Return the [x, y] coordinate for the center point of the cell that contains the specified text.  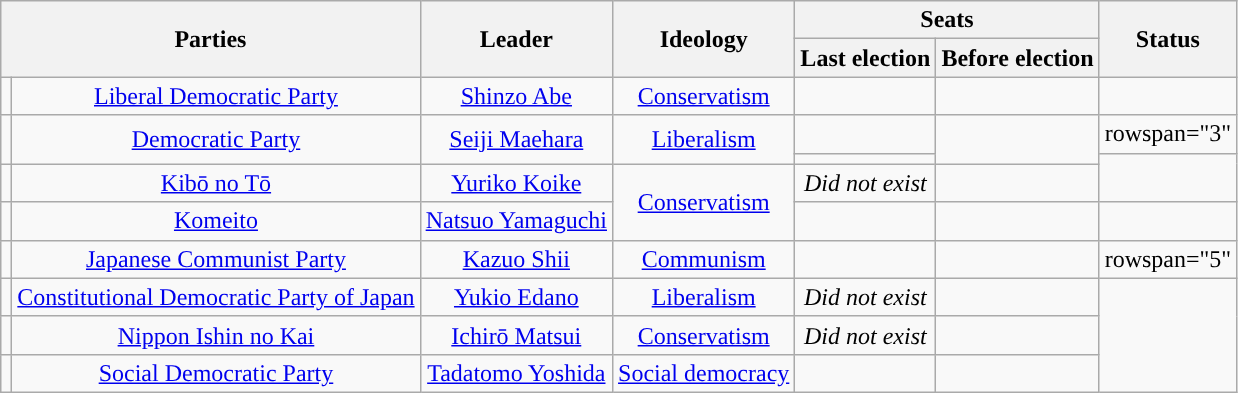
Kibō no Tō [216, 183]
Liberal Democratic Party [216, 96]
Kazuo Shii [516, 259]
Leader [516, 39]
Tadatomo Yoshida [516, 373]
Social Democratic Party [216, 373]
Seats [947, 20]
Shinzo Abe [516, 96]
Parties [210, 39]
rowspan="5" [1168, 259]
Japanese Communist Party [216, 259]
Communism [704, 259]
Ideology [704, 39]
Constitutional Democratic Party of Japan [216, 297]
Natsuo Yamaguchi [516, 221]
Status [1168, 39]
Before election [1018, 58]
Last election [866, 58]
Social democracy [704, 373]
Democratic Party [216, 140]
Yuriko Koike [516, 183]
Yukio Edano [516, 297]
rowspan="3" [1168, 134]
Ichirō Matsui [516, 335]
Nippon Ishin no Kai [216, 335]
Komeito [216, 221]
Seiji Maehara [516, 140]
